Find where the given text appears and provide that cell's center as (x, y) coordinate. 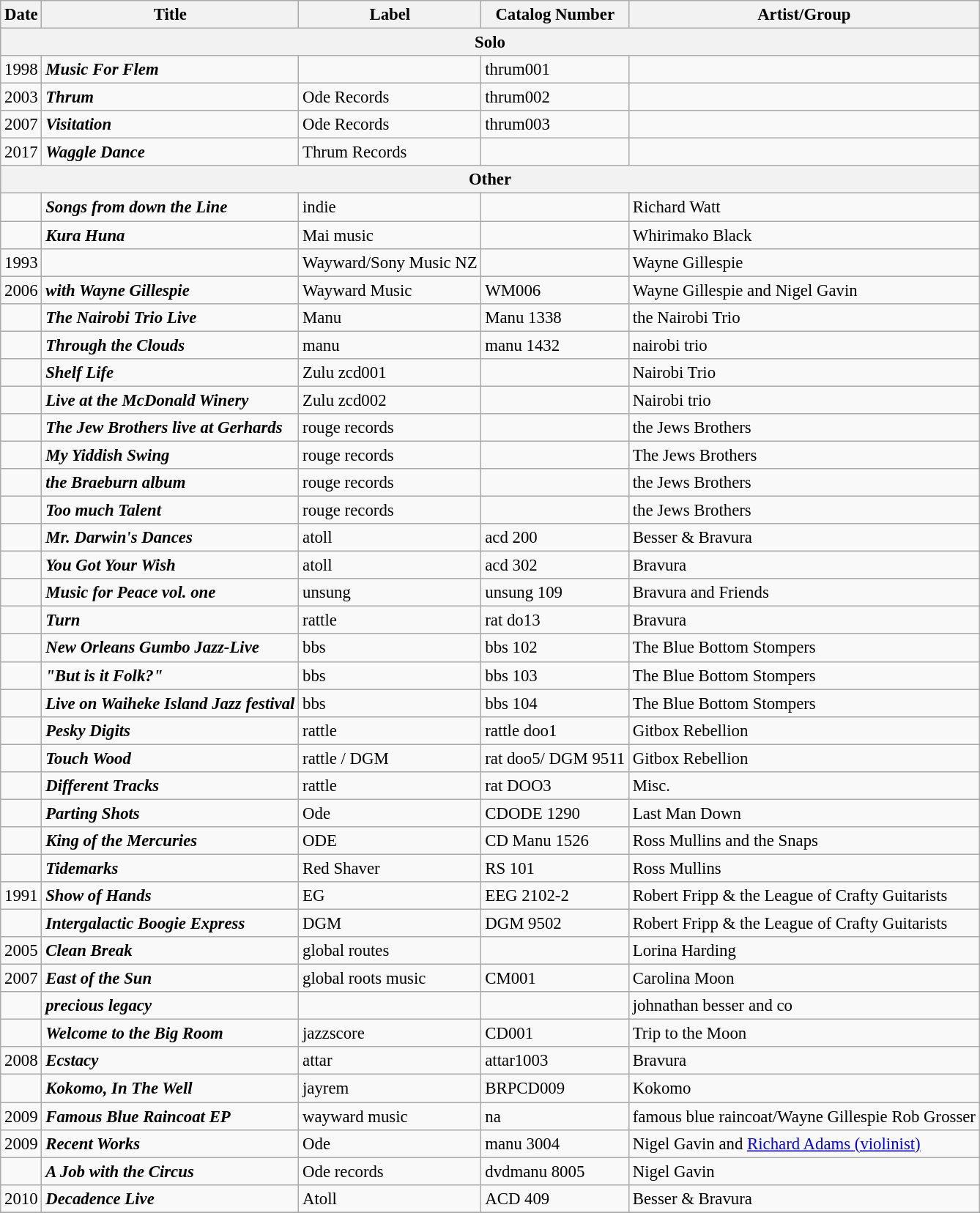
the Braeburn album (170, 483)
thrum002 (555, 97)
unsung 109 (555, 593)
My Yiddish Swing (170, 455)
Thrum Records (390, 152)
Date (21, 15)
ODE (390, 841)
global roots music (390, 979)
Wayne Gillespie and Nigel Gavin (804, 290)
Music for Peace vol. one (170, 593)
the Nairobi Trio (804, 317)
Mai music (390, 235)
EEG 2102-2 (555, 896)
Pesky Digits (170, 730)
Intergalactic Boogie Express (170, 924)
Visitation (170, 125)
ACD 409 (555, 1198)
Nairobi trio (804, 400)
attar1003 (555, 1061)
Tidemarks (170, 868)
Artist/Group (804, 15)
acd 200 (555, 538)
Red Shaver (390, 868)
Different Tracks (170, 786)
acd 302 (555, 565)
1991 (21, 896)
Manu (390, 317)
Welcome to the Big Room (170, 1034)
2003 (21, 97)
Kura Huna (170, 235)
Parting Shots (170, 813)
attar (390, 1061)
Nairobi Trio (804, 373)
Ode records (390, 1171)
Songs from down the Line (170, 207)
Clean Break (170, 951)
Bravura and Friends (804, 593)
Lorina Harding (804, 951)
BRPCD009 (555, 1088)
The Jew Brothers live at Gerhards (170, 428)
New Orleans Gumbo Jazz-Live (170, 648)
manu 3004 (555, 1143)
Famous Blue Raincoat EP (170, 1116)
with Wayne Gillespie (170, 290)
bbs 103 (555, 675)
unsung (390, 593)
Ross Mullins and the Snaps (804, 841)
Recent Works (170, 1143)
East of the Sun (170, 979)
Music For Flem (170, 70)
EG (390, 896)
Last Man Down (804, 813)
Through the Clouds (170, 345)
Ecstacy (170, 1061)
RS 101 (555, 868)
dvdmanu 8005 (555, 1171)
Shelf Life (170, 373)
Live on Waiheke Island Jazz festival (170, 703)
Mr. Darwin's Dances (170, 538)
CDODE 1290 (555, 813)
Whirimako Black (804, 235)
johnathan besser and co (804, 1006)
DGM 9502 (555, 924)
2017 (21, 152)
Label (390, 15)
"But is it Folk?" (170, 675)
Kokomo, In The Well (170, 1088)
Decadence Live (170, 1198)
rattle doo1 (555, 730)
manu 1432 (555, 345)
manu (390, 345)
Zulu zcd002 (390, 400)
Turn (170, 620)
The Jews Brothers (804, 455)
Richard Watt (804, 207)
Wayward/Sony Music NZ (390, 262)
bbs 102 (555, 648)
rat DOO3 (555, 786)
King of the Mercuries (170, 841)
1998 (21, 70)
Title (170, 15)
rat do13 (555, 620)
CD001 (555, 1034)
wayward music (390, 1116)
Kokomo (804, 1088)
CD Manu 1526 (555, 841)
Manu 1338 (555, 317)
WM006 (555, 290)
global routes (390, 951)
Thrum (170, 97)
jayrem (390, 1088)
Misc. (804, 786)
jazzscore (390, 1034)
CM001 (555, 979)
thrum001 (555, 70)
Nigel Gavin (804, 1171)
precious legacy (170, 1006)
2005 (21, 951)
thrum003 (555, 125)
1993 (21, 262)
DGM (390, 924)
na (555, 1116)
nairobi trio (804, 345)
Touch Wood (170, 758)
Ross Mullins (804, 868)
famous blue raincoat/Wayne Gillespie Rob Grosser (804, 1116)
2006 (21, 290)
Wayward Music (390, 290)
bbs 104 (555, 703)
Too much Talent (170, 511)
Nigel Gavin and Richard Adams (violinist) (804, 1143)
Atoll (390, 1198)
Catalog Number (555, 15)
Carolina Moon (804, 979)
Trip to the Moon (804, 1034)
Other (491, 179)
Show of Hands (170, 896)
Wayne Gillespie (804, 262)
The Nairobi Trio Live (170, 317)
Live at the McDonald Winery (170, 400)
2010 (21, 1198)
indie (390, 207)
Waggle Dance (170, 152)
You Got Your Wish (170, 565)
rat doo5/ DGM 9511 (555, 758)
rattle / DGM (390, 758)
2008 (21, 1061)
Solo (491, 42)
A Job with the Circus (170, 1171)
Zulu zcd001 (390, 373)
